For the text-containing cell, return its midpoint in (X, Y) coordinate format. 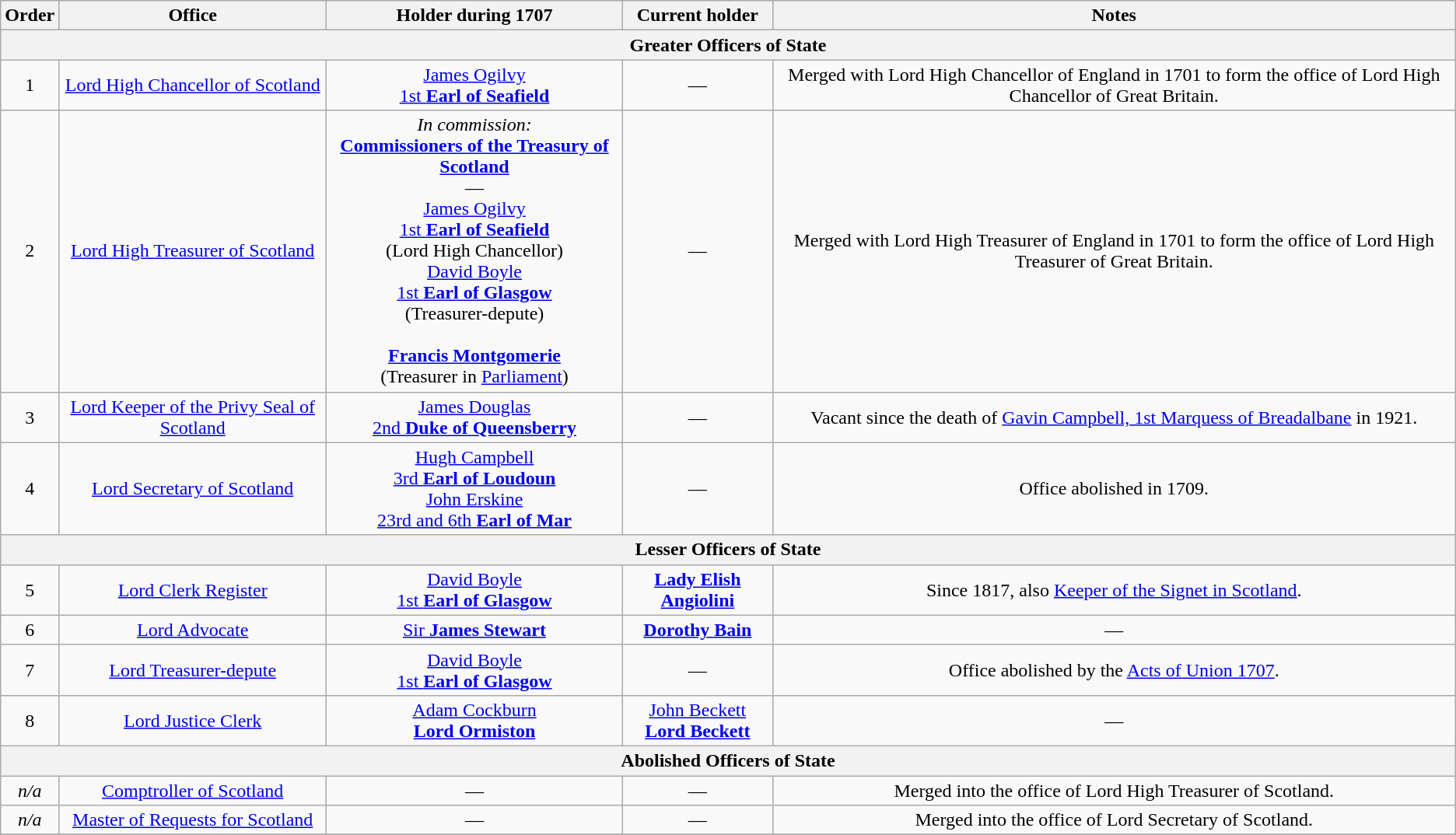
4 (30, 488)
Office abolished in 1709. (1114, 488)
John BeckettLord Beckett (697, 720)
Lord Keeper of the Privy Seal of Scotland (193, 417)
Merged into the office of Lord Secretary of Scotland. (1114, 820)
Lesser Officers of State (728, 550)
Lord Advocate (193, 630)
Notes (1114, 16)
Current holder (697, 16)
1 (30, 86)
Lord High Chancellor of Scotland (193, 86)
Holder during 1707 (474, 16)
Office abolished by the Acts of Union 1707. (1114, 670)
Lord Justice Clerk (193, 720)
5 (30, 589)
Master of Requests for Scotland (193, 820)
Lady Elish Angiolini (697, 589)
James Douglas2nd Duke of Queensberry (474, 417)
Merged into the office of Lord High Treasurer of Scotland. (1114, 791)
7 (30, 670)
Merged with Lord High Treasurer of England in 1701 to form the office of Lord High Treasurer of Great Britain. (1114, 251)
Office (193, 16)
Lord Clerk Register (193, 589)
Lord Secretary of Scotland (193, 488)
Adam CockburnLord Ormiston (474, 720)
Merged with Lord High Chancellor of England in 1701 to form the office of Lord High Chancellor of Great Britain. (1114, 86)
3 (30, 417)
8 (30, 720)
David Boyle1st Earl of Glasgow (474, 670)
2 (30, 251)
David Boyle 1st Earl of Glasgow (474, 589)
Abolished Officers of State (728, 760)
Sir James Stewart (474, 630)
Lord Treasurer-depute (193, 670)
6 (30, 630)
Hugh Campbell3rd Earl of LoudounJohn Erskine23rd and 6th Earl of Mar (474, 488)
Dorothy Bain (697, 630)
James Ogilvy1st Earl of Seafield (474, 86)
Greater Officers of State (728, 45)
Since 1817, also Keeper of the Signet in Scotland. (1114, 589)
Lord High Treasurer of Scotland (193, 251)
Order (30, 16)
Comptroller of Scotland (193, 791)
Vacant since the death of Gavin Campbell, 1st Marquess of Breadalbane in 1921. (1114, 417)
